Find where the given text appears and provide that cell's center as [x, y] coordinate. 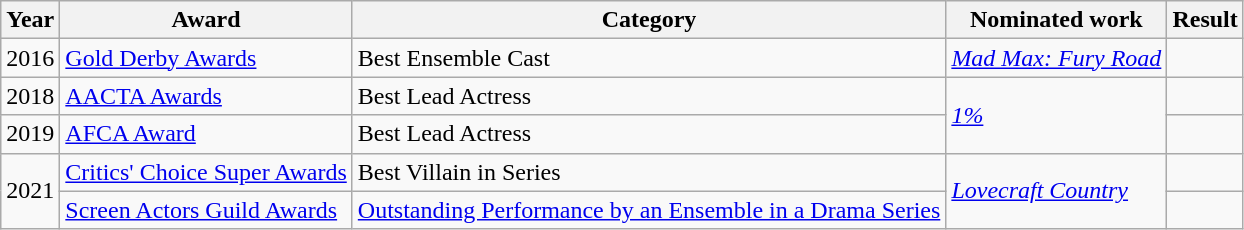
Critics' Choice Super Awards [206, 172]
Nominated work [1056, 20]
1% [1056, 115]
Year [30, 20]
Result [1205, 20]
Gold Derby Awards [206, 58]
Best Ensemble Cast [649, 58]
2019 [30, 134]
Lovecraft Country [1056, 191]
2018 [30, 96]
Award [206, 20]
2016 [30, 58]
2021 [30, 191]
Mad Max: Fury Road [1056, 58]
AACTA Awards [206, 96]
Outstanding Performance by an Ensemble in a Drama Series [649, 210]
Category [649, 20]
Screen Actors Guild Awards [206, 210]
Best Villain in Series [649, 172]
AFCA Award [206, 134]
